Capture the cell that displays the provided text and extract its (x, y) central coordinate. 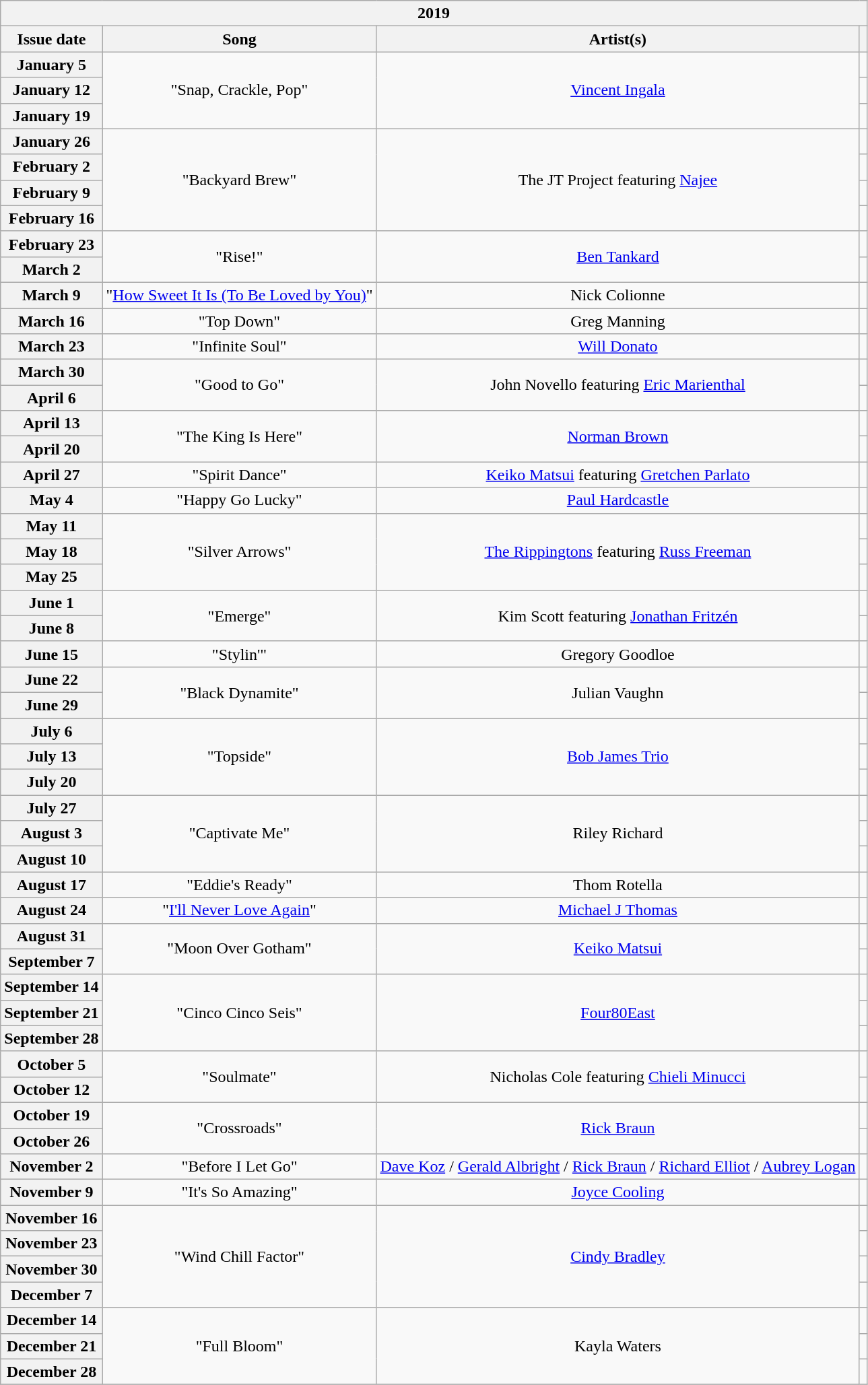
November 30 (51, 1269)
April 6 (51, 398)
"Silver Arrows" (240, 551)
Cindy Bradley (618, 1256)
Vincent Ingala (618, 90)
"Stylin'" (240, 654)
May 25 (51, 577)
December 28 (51, 1372)
"Wind Chill Factor" (240, 1256)
July 20 (51, 782)
July 6 (51, 731)
"Spirit Dance" (240, 475)
September 28 (51, 1038)
August 10 (51, 859)
December 21 (51, 1346)
"Moon Over Gotham" (240, 949)
November 16 (51, 1218)
July 13 (51, 757)
February 2 (51, 167)
August 24 (51, 910)
Riley Richard (618, 834)
"Emerge" (240, 615)
May 4 (51, 500)
Keiko Matsui (618, 949)
November 9 (51, 1192)
August 31 (51, 936)
"Topside" (240, 756)
"Black Dynamite" (240, 692)
Kim Scott featuring Jonathan Fritzén (618, 615)
"Full Bloom" (240, 1346)
John Novello featuring Eric Marienthal (618, 385)
The JT Project featuring Najee (618, 180)
Paul Hardcastle (618, 500)
Kayla Waters (618, 1346)
Rick Braun (618, 1128)
Artist(s) (618, 39)
July 27 (51, 808)
April 13 (51, 424)
Ben Tankard (618, 257)
Julian Vaughn (618, 692)
Bob James Trio (618, 756)
Four80East (618, 1013)
September 7 (51, 961)
March 16 (51, 321)
"Eddie's Ready" (240, 885)
January 26 (51, 141)
January 19 (51, 116)
April 20 (51, 449)
"Cinco Cinco Seis" (240, 1013)
The Rippingtons featuring Russ Freeman (618, 551)
"I'll Never Love Again" (240, 910)
October 26 (51, 1141)
October 12 (51, 1089)
March 2 (51, 269)
Issue date (51, 39)
February 16 (51, 218)
Song (240, 39)
Nicholas Cole featuring Chieli Minucci (618, 1077)
Norman Brown (618, 436)
"Backyard Brew" (240, 180)
October 19 (51, 1115)
"Before I Let Go" (240, 1167)
October 5 (51, 1064)
"The King Is Here" (240, 436)
September 14 (51, 987)
November 23 (51, 1244)
Gregory Goodloe (618, 654)
"Crossroads" (240, 1128)
Dave Koz / Gerald Albright / Rick Braun / Richard Elliot / Aubrey Logan (618, 1167)
June 15 (51, 654)
January 5 (51, 65)
December 14 (51, 1320)
Michael J Thomas (618, 910)
"Top Down" (240, 321)
Joyce Cooling (618, 1192)
March 23 (51, 347)
April 27 (51, 475)
August 17 (51, 885)
September 21 (51, 1013)
"Snap, Crackle, Pop" (240, 90)
"Good to Go" (240, 385)
"How Sweet It Is (To Be Loved by You)" (240, 295)
June 29 (51, 705)
"Captivate Me" (240, 834)
Keiko Matsui featuring Gretchen Parlato (618, 475)
December 7 (51, 1295)
Greg Manning (618, 321)
May 11 (51, 526)
"Soulmate" (240, 1077)
"Rise!" (240, 257)
May 18 (51, 551)
June 8 (51, 628)
March 9 (51, 295)
June 1 (51, 603)
February 9 (51, 193)
"It's So Amazing" (240, 1192)
November 2 (51, 1167)
June 22 (51, 679)
Thom Rotella (618, 885)
"Infinite Soul" (240, 347)
Nick Colionne (618, 295)
January 12 (51, 90)
2019 (434, 13)
August 3 (51, 834)
March 30 (51, 372)
February 23 (51, 244)
"Happy Go Lucky" (240, 500)
Will Donato (618, 347)
